Identify which cell holds the provided text, then report its [x, y] central coordinate. 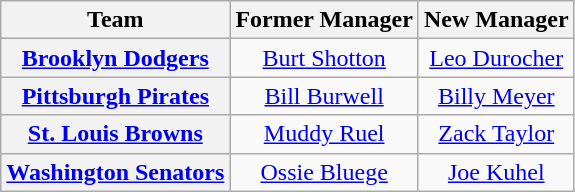
Ossie Bluege [324, 172]
Team [116, 20]
Pittsburgh Pirates [116, 96]
Brooklyn Dodgers [116, 58]
Muddy Ruel [324, 134]
Burt Shotton [324, 58]
Zack Taylor [496, 134]
Bill Burwell [324, 96]
New Manager [496, 20]
Billy Meyer [496, 96]
Joe Kuhel [496, 172]
Former Manager [324, 20]
St. Louis Browns [116, 134]
Leo Durocher [496, 58]
Washington Senators [116, 172]
